Return the (X, Y) coordinate for the center point of the cell that contains the specified text.  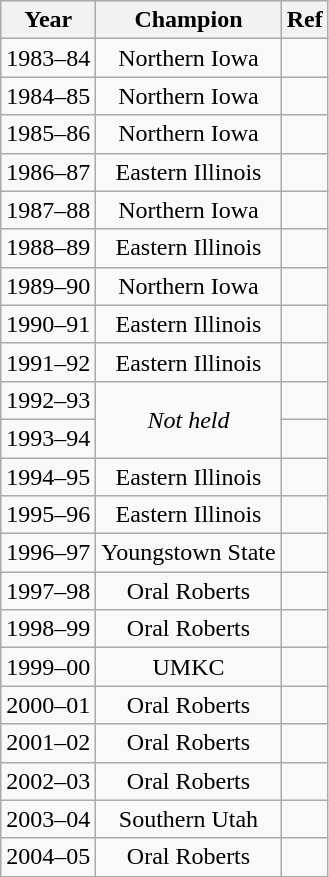
2003–04 (48, 819)
Youngstown State (188, 553)
UMKC (188, 667)
1993–94 (48, 438)
1994–95 (48, 477)
1988–89 (48, 248)
1997–98 (48, 591)
1991–92 (48, 362)
1983–84 (48, 58)
1996–97 (48, 553)
1992–93 (48, 400)
1987–88 (48, 210)
1998–99 (48, 629)
1985–86 (48, 134)
Champion (188, 20)
Not held (188, 419)
2004–05 (48, 857)
1984–85 (48, 96)
Year (48, 20)
1989–90 (48, 286)
2001–02 (48, 743)
1999–00 (48, 667)
2002–03 (48, 781)
1995–96 (48, 515)
Southern Utah (188, 819)
Ref (304, 20)
2000–01 (48, 705)
1986–87 (48, 172)
1990–91 (48, 324)
